Extract the (x, y) coordinate from the center of the cell holding the provided text.  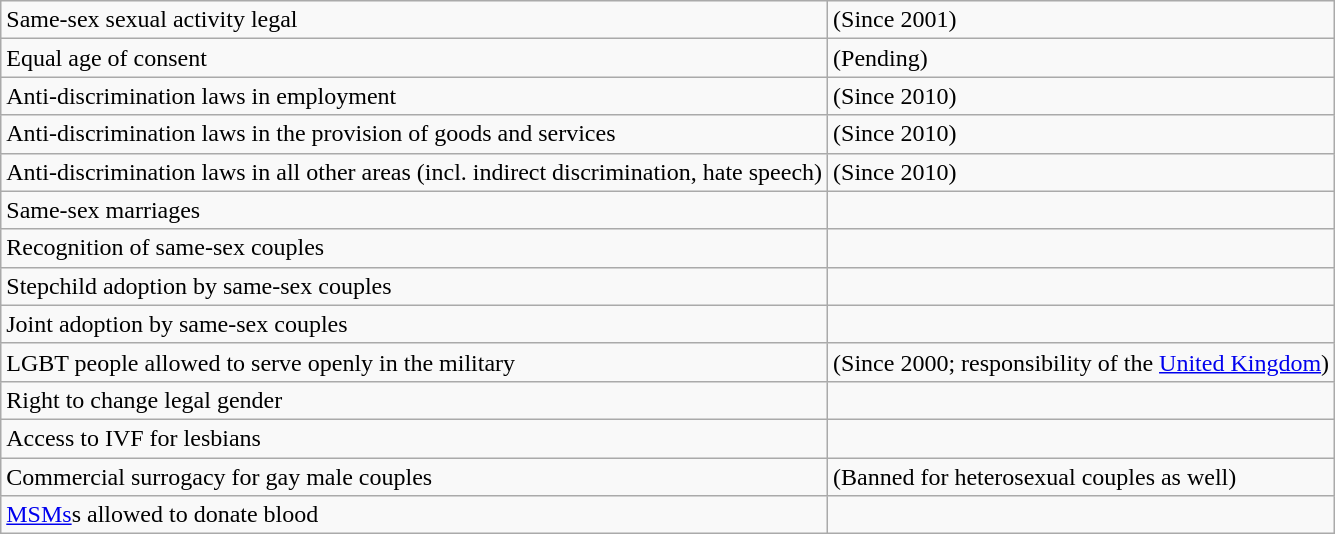
MSMss allowed to donate blood (414, 515)
Access to IVF for lesbians (414, 438)
Equal age of consent (414, 58)
(Banned for heterosexual couples as well) (1082, 477)
Anti-discrimination laws in the provision of goods and services (414, 134)
Right to change legal gender (414, 400)
Anti-discrimination laws in all other areas (incl. indirect discrimination, hate speech) (414, 172)
Recognition of same-sex couples (414, 248)
Same-sex marriages (414, 210)
Commercial surrogacy for gay male couples (414, 477)
Stepchild adoption by same-sex couples (414, 286)
(Pending) (1082, 58)
(Since 2001) (1082, 20)
Same-sex sexual activity legal (414, 20)
Anti-discrimination laws in employment (414, 96)
(Since 2000; responsibility of the United Kingdom) (1082, 362)
LGBT people allowed to serve openly in the military (414, 362)
Joint adoption by same-sex couples (414, 324)
